Output the (x, y) coordinate of the center of the cell containing the given text.  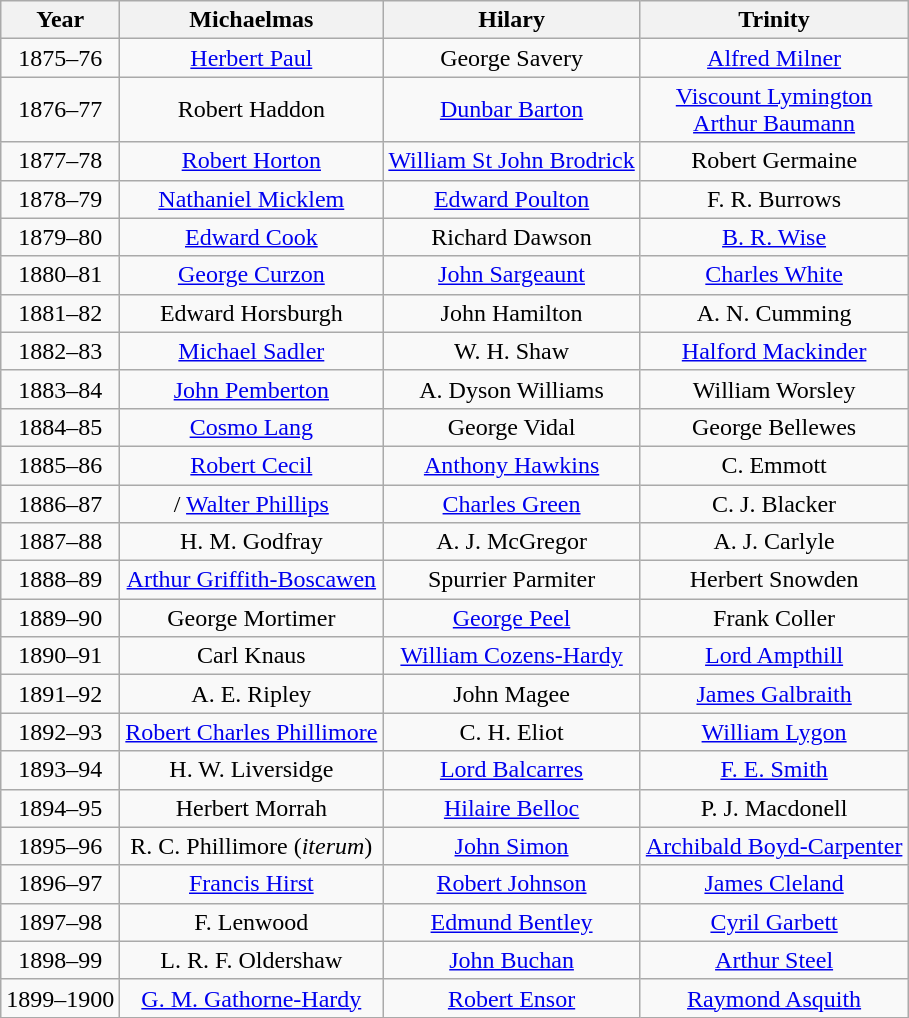
Frank Coller (774, 618)
1898–99 (60, 960)
William Worsley (774, 389)
1889–90 (60, 618)
1883–84 (60, 389)
1879–80 (60, 237)
F. R. Burrows (774, 199)
B. R. Wise (774, 237)
Edward Horsburgh (252, 313)
George Savery (512, 58)
Lord Ampthill (774, 656)
1896–97 (60, 884)
L. R. F. Oldershaw (252, 960)
John Hamilton (512, 313)
George Peel (512, 618)
William St John Brodrick (512, 161)
1892–93 (60, 732)
William Lygon (774, 732)
John Simon (512, 846)
George Bellewes (774, 427)
George Mortimer (252, 618)
Herbert Morrah (252, 808)
1877–78 (60, 161)
Robert Haddon (252, 110)
1891–92 (60, 694)
1882–83 (60, 351)
Robert Johnson (512, 884)
James Cleland (774, 884)
Archibald Boyd-Carpenter (774, 846)
1884–85 (60, 427)
1895–96 (60, 846)
1880–81 (60, 275)
Halford Mackinder (774, 351)
R. C. Phillimore (iterum) (252, 846)
Anthony Hawkins (512, 465)
George Curzon (252, 275)
A. J. McGregor (512, 542)
Robert Germaine (774, 161)
1875–76 (60, 58)
1888–89 (60, 580)
1894–95 (60, 808)
1893–94 (60, 770)
A. E. Ripley (252, 694)
Arthur Steel (774, 960)
1878–79 (60, 199)
Hilary (512, 20)
1897–98 (60, 922)
H. M. Godfray (252, 542)
Richard Dawson (512, 237)
Cosmo Lang (252, 427)
Year (60, 20)
Hilaire Belloc (512, 808)
James Galbraith (774, 694)
1890–91 (60, 656)
Nathaniel Micklem (252, 199)
Cyril Garbett (774, 922)
John Sargeaunt (512, 275)
Carl Knaus (252, 656)
Herbert Paul (252, 58)
Viscount Lymington Arthur Baumann (774, 110)
Robert Horton (252, 161)
/ Walter Phillips (252, 503)
A. Dyson Williams (512, 389)
Robert Ensor (512, 998)
C. H. Eliot (512, 732)
C. Emmott (774, 465)
Arthur Griffith-Boscawen (252, 580)
Trinity (774, 20)
W. H. Shaw (512, 351)
Lord Balcarres (512, 770)
A. J. Carlyle (774, 542)
1876–77 (60, 110)
Robert Charles Phillimore (252, 732)
Edmund Bentley (512, 922)
Raymond Asquith (774, 998)
1881–82 (60, 313)
George Vidal (512, 427)
John Magee (512, 694)
G. M. Gathorne-Hardy (252, 998)
P. J. Macdonell (774, 808)
A. N. Cumming (774, 313)
F. Lenwood (252, 922)
Spurrier Parmiter (512, 580)
Robert Cecil (252, 465)
Michael Sadler (252, 351)
John Buchan (512, 960)
William Cozens-Hardy (512, 656)
Herbert Snowden (774, 580)
1899–1900 (60, 998)
Edward Cook (252, 237)
Francis Hirst (252, 884)
John Pemberton (252, 389)
1887–88 (60, 542)
Alfred Milner (774, 58)
1885–86 (60, 465)
F. E. Smith (774, 770)
C. J. Blacker (774, 503)
Edward Poulton (512, 199)
Michaelmas (252, 20)
Dunbar Barton (512, 110)
H. W. Liversidge (252, 770)
1886–87 (60, 503)
Charles Green (512, 503)
Charles White (774, 275)
